Output the [X, Y] coordinate of the center of the cell containing the given text.  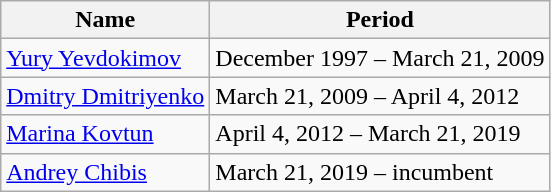
Name [106, 20]
Andrey Chibis [106, 172]
March 21, 2009 – April 4, 2012 [380, 96]
Marina Kovtun [106, 134]
Dmitry Dmitriyenko [106, 96]
Period [380, 20]
December 1997 – March 21, 2009 [380, 58]
April 4, 2012 – March 21, 2019 [380, 134]
March 21, 2019 – incumbent [380, 172]
Yury Yevdokimov [106, 58]
